Detect which cell encompasses the target text, then output its [X, Y] center coordinate. 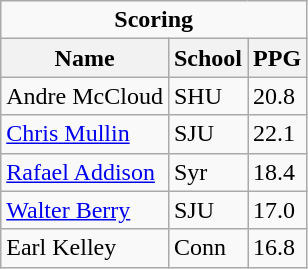
Earl Kelley [85, 248]
22.1 [278, 134]
17.0 [278, 210]
18.4 [278, 172]
Walter Berry [85, 210]
16.8 [278, 248]
Chris Mullin [85, 134]
Name [85, 58]
20.8 [278, 96]
Syr [208, 172]
SHU [208, 96]
Rafael Addison [85, 172]
PPG [278, 58]
Andre McCloud [85, 96]
Conn [208, 248]
Scoring [154, 20]
School [208, 58]
